Identify which cell holds the provided text, then report its (x, y) central coordinate. 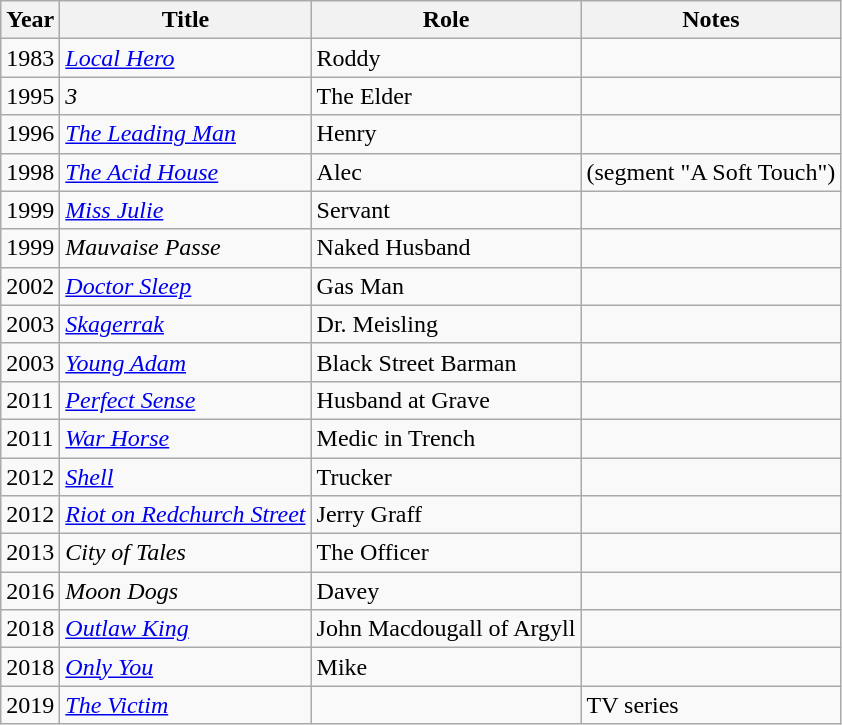
Outlaw King (186, 629)
Davey (446, 591)
Doctor Sleep (186, 286)
Year (30, 20)
Local Hero (186, 58)
2013 (30, 553)
Moon Dogs (186, 591)
Henry (446, 134)
TV series (711, 705)
City of Tales (186, 553)
Trucker (446, 477)
The Elder (446, 96)
2002 (30, 286)
The Leading Man (186, 134)
Servant (446, 210)
Gas Man (446, 286)
1998 (30, 172)
War Horse (186, 438)
Dr. Meisling (446, 324)
The Officer (446, 553)
Perfect Sense (186, 400)
Medic in Trench (446, 438)
Role (446, 20)
Miss Julie (186, 210)
Young Adam (186, 362)
Shell (186, 477)
Skagerrak (186, 324)
Black Street Barman (446, 362)
Naked Husband (446, 248)
2019 (30, 705)
3 (186, 96)
Mike (446, 667)
1983 (30, 58)
Mauvaise Passe (186, 248)
Husband at Grave (446, 400)
Riot on Redchurch Street (186, 515)
2016 (30, 591)
The Acid House (186, 172)
The Victim (186, 705)
Only You (186, 667)
(segment "A Soft Touch") (711, 172)
1996 (30, 134)
John Macdougall of Argyll (446, 629)
1995 (30, 96)
Roddy (446, 58)
Jerry Graff (446, 515)
Title (186, 20)
Alec (446, 172)
Notes (711, 20)
